Pinpoint the cell where the given text exists, returning its (x, y) midpoint coordinate. 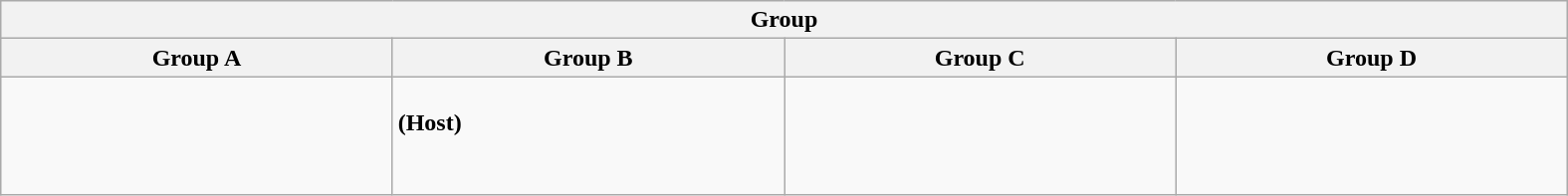
Group (784, 20)
Group C (980, 58)
Group B (587, 58)
Group A (197, 58)
(Host) (587, 135)
Group D (1372, 58)
